Find where the given text appears and provide that cell's center as [X, Y] coordinate. 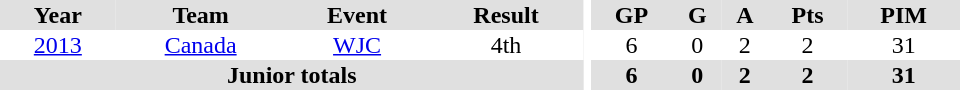
Pts [808, 15]
Year [58, 15]
Canada [201, 45]
G [698, 15]
Team [201, 15]
Event [358, 15]
2013 [58, 45]
WJC [358, 45]
A [745, 15]
GP [631, 15]
4th [506, 45]
Junior totals [292, 75]
PIM [904, 15]
Result [506, 15]
